Extract the (x, y) coordinate from the center of the cell holding the provided text.  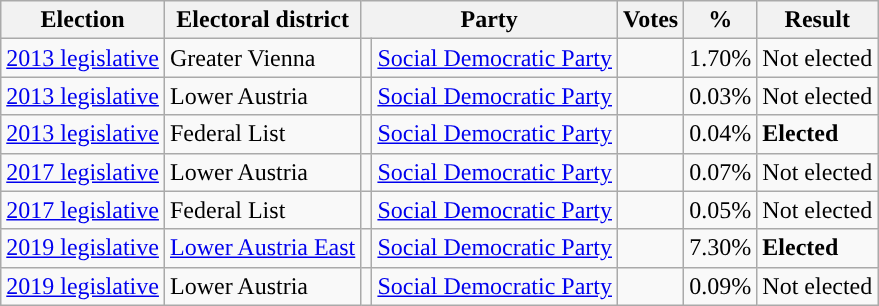
Election (83, 20)
Greater Vienna (262, 58)
Electoral district (262, 20)
1.70% (720, 58)
0.09% (720, 286)
0.04% (720, 134)
0.07% (720, 172)
% (720, 20)
Result (818, 20)
Party (490, 20)
Votes (651, 20)
Lower Austria East (262, 248)
0.03% (720, 96)
7.30% (720, 248)
0.05% (720, 210)
